Locate the cell with the specified text and output its (X, Y) center coordinate. 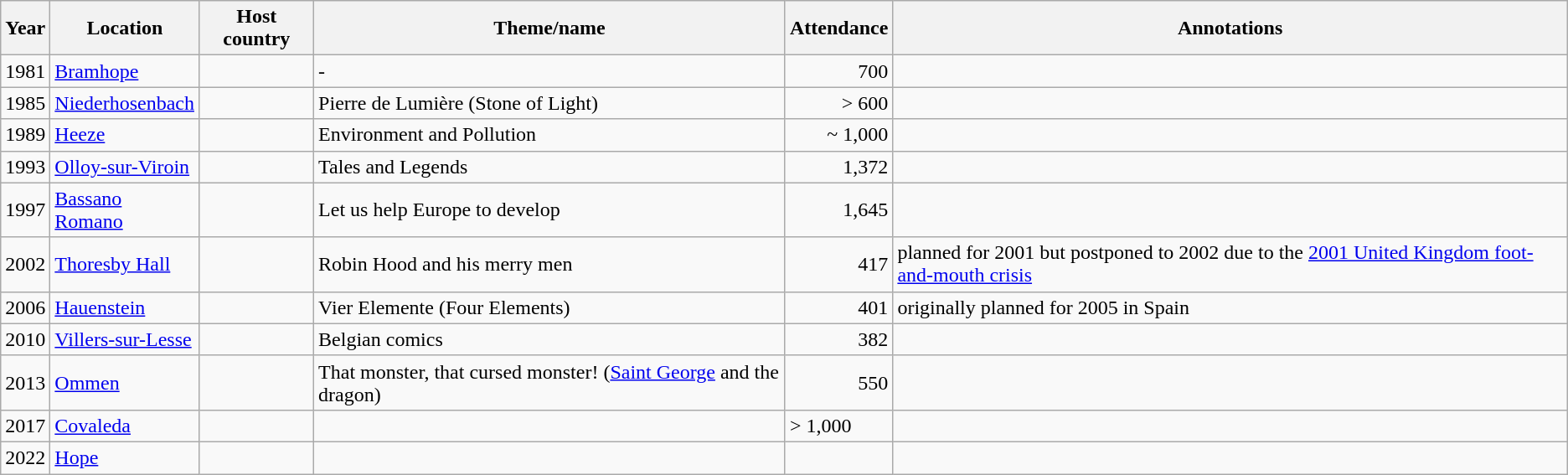
1981 (25, 71)
Attendance (838, 28)
Let us help Europe to develop (549, 209)
Vier Elemente (Four Elements) (549, 307)
1,372 (838, 167)
2013 (25, 382)
Environment and Pollution (549, 135)
1997 (25, 209)
401 (838, 307)
550 (838, 382)
1985 (25, 103)
382 (838, 339)
2017 (25, 426)
2002 (25, 265)
Bramhope (125, 71)
Heeze (125, 135)
Olloy-sur-Viroin (125, 167)
Belgian comics (549, 339)
1,645 (838, 209)
Annotations (1230, 28)
planned for 2001 but postponed to 2002 due to the 2001 United Kingdom foot-and-mouth crisis (1230, 265)
> 1,000 (838, 426)
> 600 (838, 103)
Robin Hood and his merry men (549, 265)
1989 (25, 135)
Covaleda (125, 426)
Ommen (125, 382)
Bassano Romano (125, 209)
2010 (25, 339)
Host country (256, 28)
- (549, 71)
Thoresby Hall (125, 265)
~ 1,000 (838, 135)
Year (25, 28)
originally planned for 2005 in Spain (1230, 307)
Pierre de Lumière (Stone of Light) (549, 103)
2022 (25, 457)
Hope (125, 457)
Niederhosenbach (125, 103)
700 (838, 71)
Hauenstein (125, 307)
Villers-sur-Lesse (125, 339)
That monster, that cursed monster! (Saint George and the dragon) (549, 382)
1993 (25, 167)
Tales and Legends (549, 167)
Theme/name (549, 28)
Location (125, 28)
417 (838, 265)
2006 (25, 307)
